Capture the cell that displays the provided text and extract its (x, y) central coordinate. 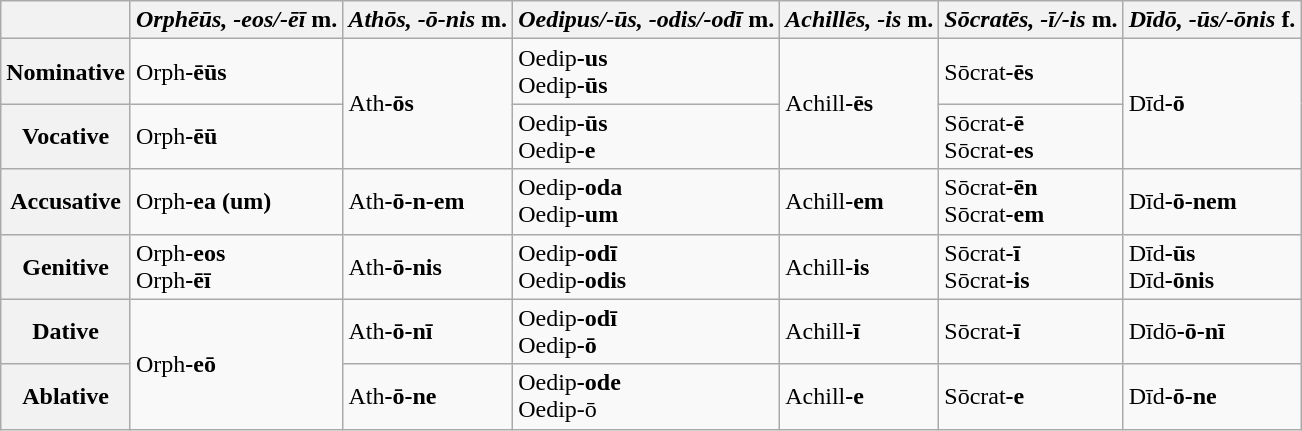
Ath-ō-ne (428, 396)
Nominative (66, 72)
Oedip-odīOedip-ō (646, 332)
Achill-em (860, 202)
Oedip-odeOedip-ō (646, 396)
Orph-eō (236, 364)
Orph-ēūs (236, 72)
Ath-ō-n-em (428, 202)
Sōcrat-ēs (1031, 72)
Sōcrat-ēSōcrat-es (1031, 136)
Achillēs, -is m. (860, 20)
Ablative (66, 396)
Sōcrat-e (1031, 396)
Dīdō, -ūs/-ōnis f. (1212, 20)
Achill-is (860, 266)
Accusative (66, 202)
Dīd-ūsDīd-ōnis (1212, 266)
Vocative (66, 136)
Achill-e (860, 396)
Dīd-ō-ne (1212, 396)
Oedip-odaOedip-um (646, 202)
Oedip-usOedip-ūs (646, 72)
Dative (66, 332)
Oedip-odīOedip-odis (646, 266)
Dīd-ō (1212, 104)
Oedipus/-ūs, -odis/-odī m. (646, 20)
Dīdō-ō-nī (1212, 332)
Sōcrat-īSōcrat-is (1031, 266)
Athōs, -ō-nis m. (428, 20)
Dīd-ō-nem (1212, 202)
Oedip-ūsOedip-e (646, 136)
Sōcratēs, -ī/-is m. (1031, 20)
Ath-ō-nī (428, 332)
Genitive (66, 266)
Sōcrat-ī (1031, 332)
Orph-ea (um) (236, 202)
Achill-ī (860, 332)
Orph-eosOrph-ēī (236, 266)
Orphēūs, -eos/-ēī m. (236, 20)
Achill-ēs (860, 104)
Orph-ēū (236, 136)
Sōcrat-ēnSōcrat-em (1031, 202)
Ath-ō-nis (428, 266)
Ath-ōs (428, 104)
